Return the [x, y] coordinate for the center point of the cell that contains the specified text.  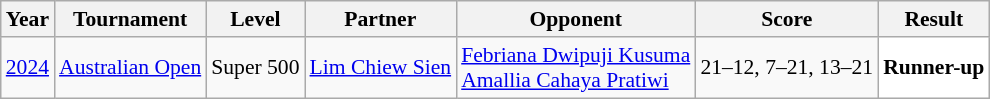
Opponent [576, 19]
21–12, 7–21, 13–21 [786, 68]
Partner [381, 19]
Tournament [130, 19]
Result [934, 19]
Super 500 [255, 68]
Score [786, 19]
Febriana Dwipuji Kusuma Amallia Cahaya Pratiwi [576, 68]
Australian Open [130, 68]
Runner-up [934, 68]
Level [255, 19]
Year [28, 19]
Lim Chiew Sien [381, 68]
2024 [28, 68]
